Pinpoint the cell where the given text exists, returning its [x, y] midpoint coordinate. 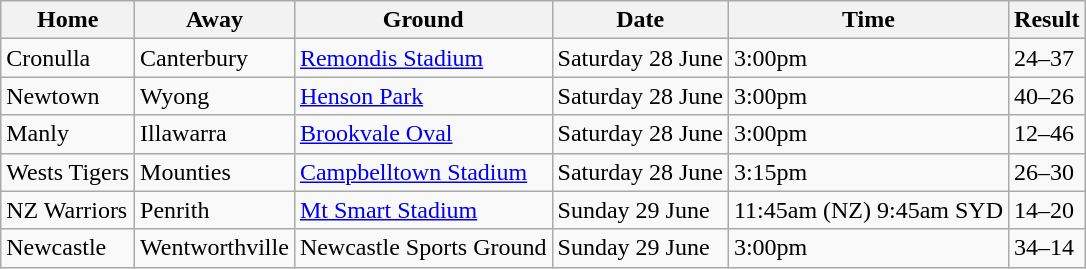
Brookvale Oval [423, 134]
26–30 [1047, 172]
14–20 [1047, 210]
24–37 [1047, 58]
Campbelltown Stadium [423, 172]
Wentworthville [215, 248]
11:45am (NZ) 9:45am SYD [868, 210]
Wests Tigers [68, 172]
12–46 [1047, 134]
Manly [68, 134]
Henson Park [423, 96]
Result [1047, 20]
3:15pm [868, 172]
Home [68, 20]
40–26 [1047, 96]
Mt Smart Stadium [423, 210]
Newcastle Sports Ground [423, 248]
Newtown [68, 96]
Wyong [215, 96]
Mounties [215, 172]
34–14 [1047, 248]
Ground [423, 20]
Canterbury [215, 58]
Penrith [215, 210]
Date [640, 20]
NZ Warriors [68, 210]
Away [215, 20]
Time [868, 20]
Newcastle [68, 248]
Cronulla [68, 58]
Illawarra [215, 134]
Remondis Stadium [423, 58]
